From the cell containing the given text, extract its center point as (x, y) coordinate. 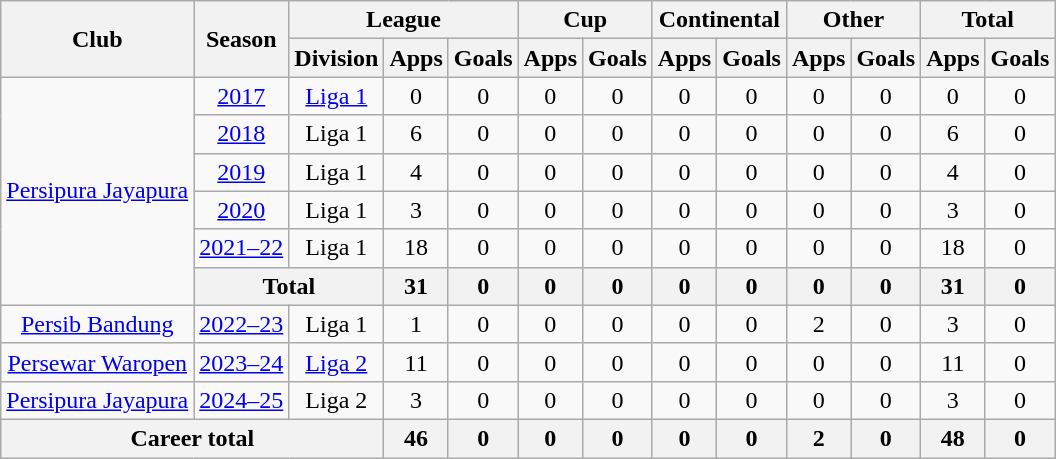
2019 (242, 172)
2021–22 (242, 248)
Persewar Waropen (98, 362)
Career total (192, 438)
48 (953, 438)
Cup (585, 20)
League (404, 20)
2020 (242, 210)
Other (853, 20)
Continental (719, 20)
2022–23 (242, 324)
2023–24 (242, 362)
1 (416, 324)
46 (416, 438)
Division (336, 58)
2018 (242, 134)
2024–25 (242, 400)
Season (242, 39)
2017 (242, 96)
Club (98, 39)
Persib Bandung (98, 324)
